Pinpoint the cell where the given text exists, returning its [X, Y] midpoint coordinate. 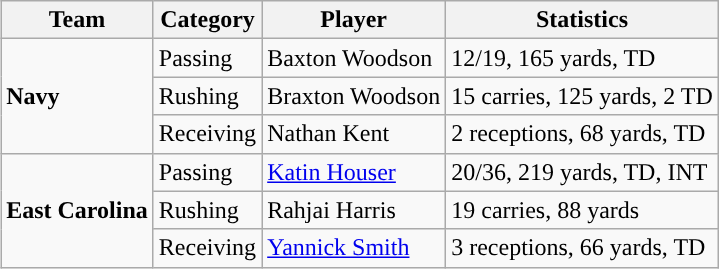
Category [207, 20]
12/19, 165 yards, TD [582, 58]
Braxton Woodson [354, 96]
Player [354, 20]
Navy [78, 96]
Nathan Kent [354, 134]
3 receptions, 66 yards, TD [582, 248]
Rahjai Harris [354, 210]
Team [78, 20]
19 carries, 88 yards [582, 210]
2 receptions, 68 yards, TD [582, 134]
Statistics [582, 20]
Baxton Woodson [354, 58]
15 carries, 125 yards, 2 TD [582, 96]
East Carolina [78, 210]
Katin Houser [354, 172]
20/36, 219 yards, TD, INT [582, 172]
Yannick Smith [354, 248]
